Pinpoint the cell where the given text exists, returning its (x, y) midpoint coordinate. 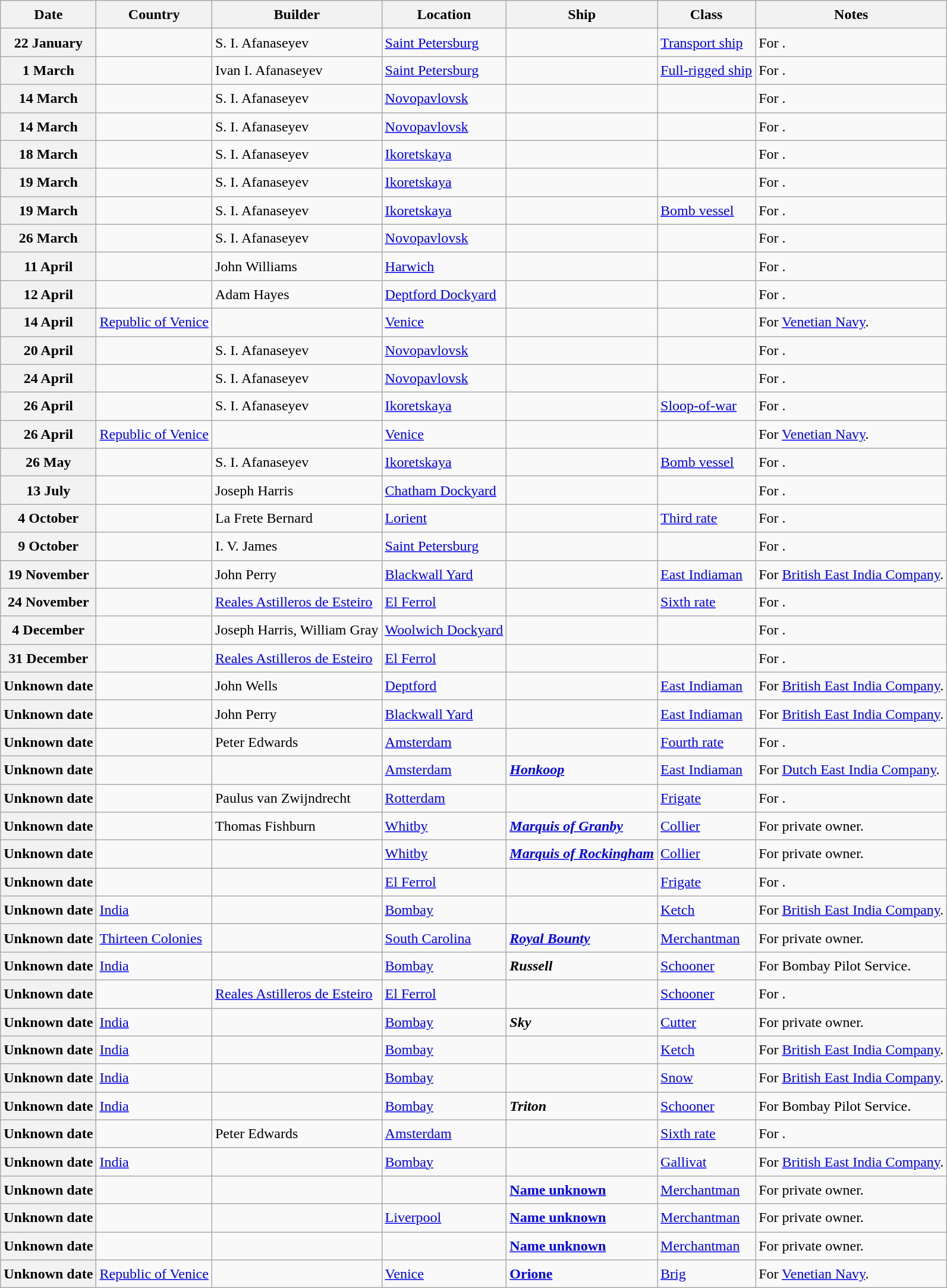
22 January (49, 43)
Transport ship (706, 43)
Country (155, 14)
Triton (582, 1106)
Location (444, 14)
24 November (49, 602)
Adam Hayes (297, 294)
Ivan I. Afanaseyev (297, 70)
Notes (851, 14)
Class (706, 14)
John Wells (297, 686)
Marquis of Granby (582, 827)
Russell (582, 966)
For Dutch East India Company. (851, 769)
Thirteen Colonies (155, 938)
Orione (582, 1274)
Brig (706, 1274)
Rotterdam (444, 798)
18 March (49, 155)
Fourth rate (706, 742)
Sky (582, 1022)
La Frete Bernard (297, 519)
13 July (49, 490)
Snow (706, 1077)
14 April (49, 322)
1 March (49, 70)
24 April (49, 378)
26 May (49, 463)
9 October (49, 546)
John Williams (297, 266)
Liverpool (444, 1218)
26 March (49, 238)
4 October (49, 519)
Ship (582, 14)
Thomas Fishburn (297, 827)
Deptford Dockyard (444, 294)
Full-rigged ship (706, 70)
11 April (49, 266)
12 April (49, 294)
31 December (49, 658)
Deptford (444, 686)
Date (49, 14)
I. V. James (297, 546)
Cutter (706, 1022)
Builder (297, 14)
Chatham Dockyard (444, 490)
Third rate (706, 519)
Woolwich Dockyard (444, 630)
4 December (49, 630)
Paulus van Zwijndrecht (297, 798)
Honkoop (582, 769)
Gallivat (706, 1162)
Royal Bounty (582, 938)
Joseph Harris (297, 490)
Lorient (444, 519)
20 April (49, 351)
Sloop-of-war (706, 407)
19 November (49, 574)
South Carolina (444, 938)
Harwich (444, 266)
Marquis of Rockingham (582, 854)
Joseph Harris, William Gray (297, 630)
